Output the (x, y) coordinate of the center of the cell containing the given text.  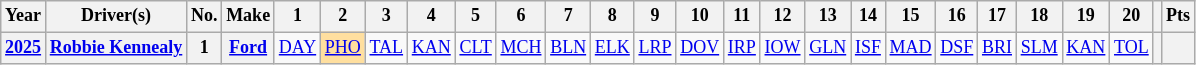
13 (828, 16)
20 (1132, 16)
BRI (998, 48)
8 (612, 16)
2 (342, 16)
MAD (910, 48)
17 (998, 16)
CLT (476, 48)
Make (248, 16)
Ford (248, 48)
GLN (828, 48)
SLM (1039, 48)
5 (476, 16)
16 (957, 16)
DAY (297, 48)
No. (204, 16)
BLN (568, 48)
IOW (782, 48)
14 (868, 16)
11 (742, 16)
10 (700, 16)
DSF (957, 48)
DOV (700, 48)
7 (568, 16)
6 (521, 16)
9 (655, 16)
2025 (24, 48)
Robbie Kennealy (116, 48)
Driver(s) (116, 16)
LRP (655, 48)
ELK (612, 48)
TAL (386, 48)
ISF (868, 48)
Year (24, 16)
Pts (1178, 16)
TOL (1132, 48)
3 (386, 16)
18 (1039, 16)
15 (910, 16)
PHO (342, 48)
4 (431, 16)
12 (782, 16)
19 (1086, 16)
IRP (742, 48)
MCH (521, 48)
